Pinpoint the cell where the given text exists, returning its (X, Y) midpoint coordinate. 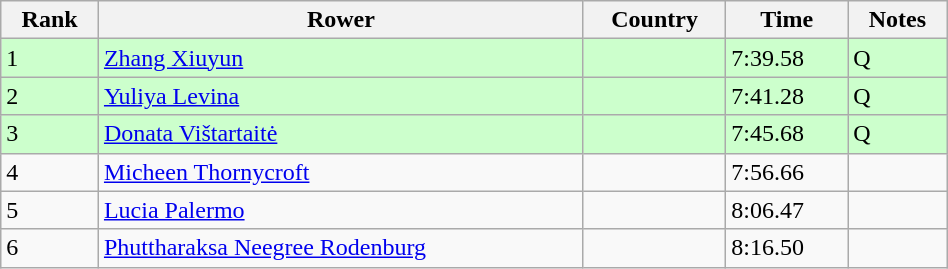
7:39.58 (787, 58)
Notes (898, 20)
5 (50, 210)
7:41.28 (787, 96)
4 (50, 172)
Country (654, 20)
7:45.68 (787, 134)
7:56.66 (787, 172)
Yuliya Levina (340, 96)
8:16.50 (787, 248)
Donata Vištartaitė (340, 134)
Phuttharaksa Neegree Rodenburg (340, 248)
Rower (340, 20)
8:06.47 (787, 210)
Zhang Xiuyun (340, 58)
Time (787, 20)
Lucia Palermo (340, 210)
2 (50, 96)
Micheen Thornycroft (340, 172)
Rank (50, 20)
1 (50, 58)
6 (50, 248)
3 (50, 134)
